Search for the cell housing the specified text and yield its [X, Y] center coordinate. 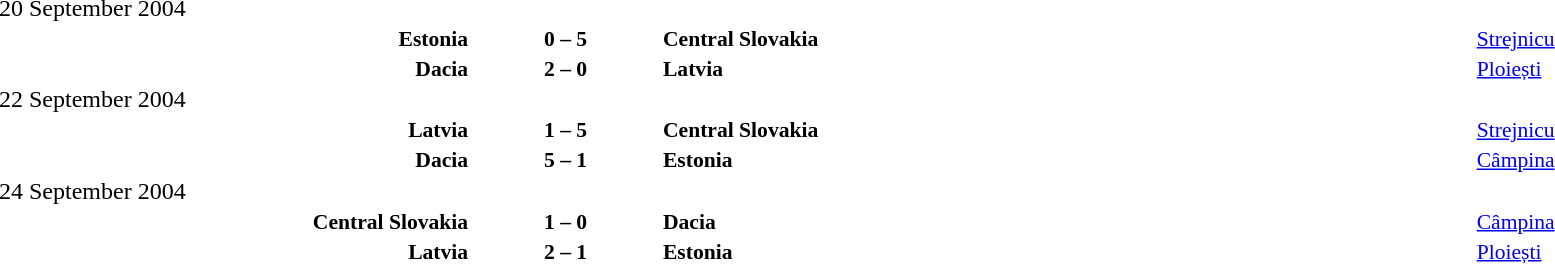
2 – 0 [566, 68]
Dacia [1067, 222]
Estonia [1067, 160]
1 – 5 [566, 130]
5 – 1 [566, 160]
Latvia [1067, 68]
0 – 5 [566, 38]
1 – 0 [566, 222]
